Capture the cell that displays the provided text and extract its [X, Y] central coordinate. 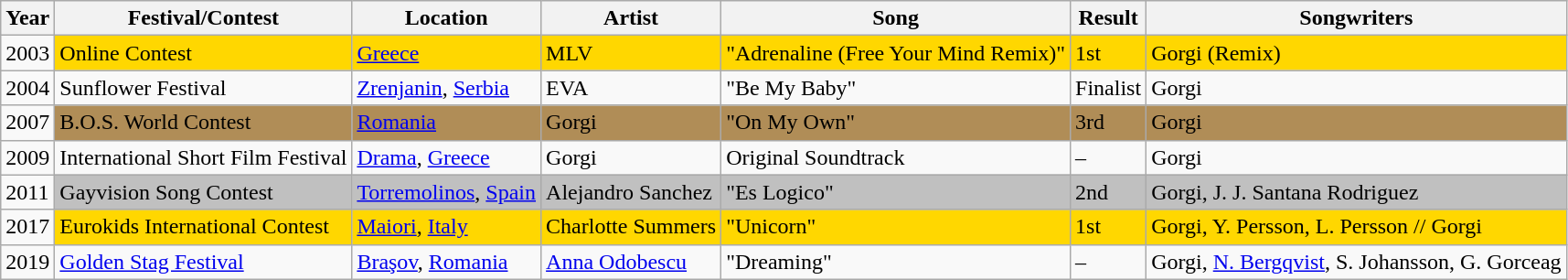
Gorgi, J. J. Santana Rodriguez [1357, 192]
Original Soundtrack [896, 157]
MLV [631, 53]
Festival/Contest [203, 18]
Zrenjanin, Serbia [446, 88]
"Dreaming" [896, 262]
Eurokids International Contest [203, 227]
"Unicorn" [896, 227]
2009 [27, 157]
"Es Logico" [896, 192]
2011 [27, 192]
Gayvision Song Contest [203, 192]
Anna Odobescu [631, 262]
Maiori, Italy [446, 227]
3rd [1108, 123]
Gorgi, N. Bergqvist, S. Johansson, G. Gorceag [1357, 262]
Artist [631, 18]
EVA [631, 88]
Torremolinos, Spain [446, 192]
International Short Film Festival [203, 157]
Location [446, 18]
Romania [446, 123]
Songwriters [1357, 18]
Year [27, 18]
2nd [1108, 192]
Charlotte Summers [631, 227]
"Adrenaline (Free Your Mind Remix)" [896, 53]
B.O.S. World Contest [203, 123]
Result [1108, 18]
2004 [27, 88]
Drama, Greece [446, 157]
2007 [27, 123]
"Be My Baby" [896, 88]
Braşov, Romania [446, 262]
Song [896, 18]
Greece [446, 53]
2003 [27, 53]
Finalist [1108, 88]
2017 [27, 227]
Golden Stag Festival [203, 262]
Sunflower Festival [203, 88]
Gorgi (Remix) [1357, 53]
Alejandro Sanchez [631, 192]
Online Contest [203, 53]
Gorgi, Y. Persson, L. Persson // Gorgi [1357, 227]
"On My Own" [896, 123]
2019 [27, 262]
